Scan for the cell matching the given text and deliver its (x, y) coordinate at center. 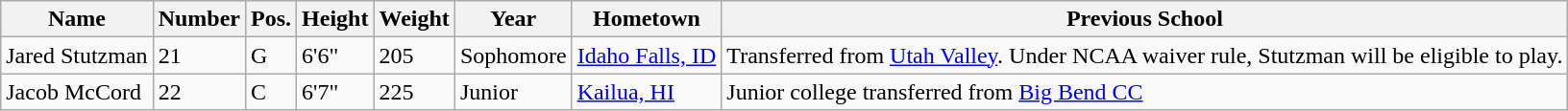
6'7" (335, 92)
Junior (513, 92)
225 (414, 92)
Transferred from Utah Valley. Under NCAA waiver rule, Stutzman will be eligible to play. (1145, 55)
Height (335, 19)
Previous School (1145, 19)
C (271, 92)
Hometown (647, 19)
Jacob McCord (77, 92)
Sophomore (513, 55)
Year (513, 19)
205 (414, 55)
Pos. (271, 19)
21 (199, 55)
22 (199, 92)
6'6" (335, 55)
Weight (414, 19)
G (271, 55)
Kailua, HI (647, 92)
Name (77, 19)
Junior college transferred from Big Bend CC (1145, 92)
Jared Stutzman (77, 55)
Number (199, 19)
Idaho Falls, ID (647, 55)
